Return the [X, Y] coordinate for the center point of the cell that contains the specified text.  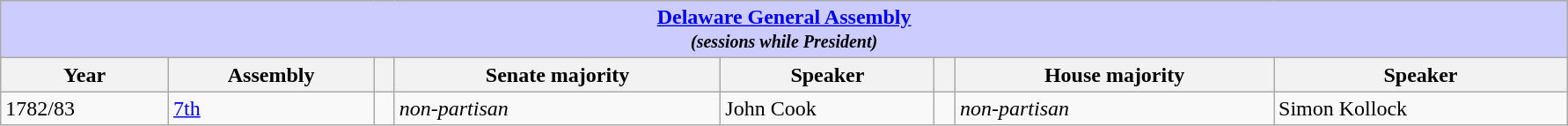
Year [84, 75]
Senate majority [558, 75]
John Cook [827, 108]
7th [271, 108]
Simon Kollock [1421, 108]
1782/83 [84, 108]
Delaware General Assembly (sessions while President) [785, 30]
Assembly [271, 75]
House majority [1114, 75]
